Detect which cell encompasses the target text, then output its (X, Y) center coordinate. 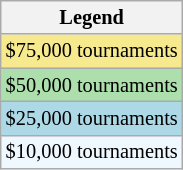
Legend (92, 17)
$10,000 tournaments (92, 152)
$50,000 tournaments (92, 85)
$25,000 tournaments (92, 118)
$75,000 tournaments (92, 51)
